Locate the cell with the specified text and output its (X, Y) center coordinate. 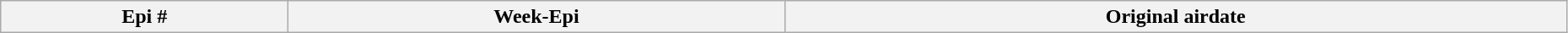
Week-Epi (536, 17)
Epi # (145, 17)
Original airdate (1176, 17)
